For the text-containing cell, return its midpoint in (X, Y) coordinate format. 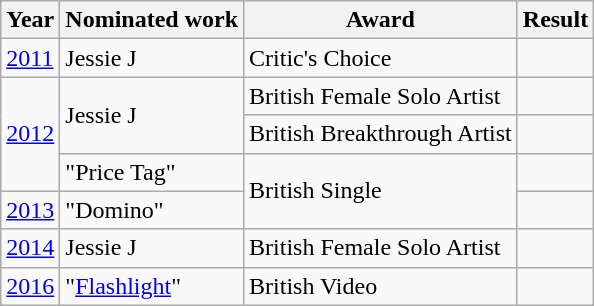
2012 (30, 134)
Nominated work (152, 20)
2011 (30, 58)
"Domino" (152, 210)
2013 (30, 210)
British Single (381, 191)
Award (381, 20)
Result (555, 20)
2014 (30, 248)
Critic's Choice (381, 58)
British Video (381, 286)
British Breakthrough Artist (381, 134)
"Flashlight" (152, 286)
2016 (30, 286)
Year (30, 20)
"Price Tag" (152, 172)
